Detect which cell encompasses the target text, then output its (x, y) center coordinate. 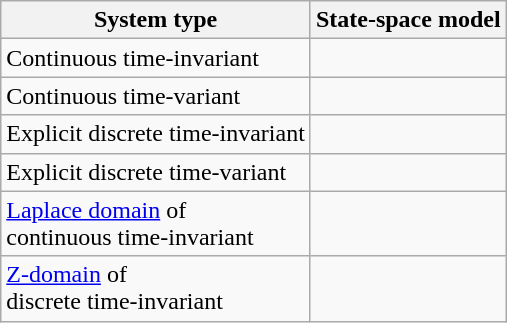
Laplace domain ofcontinuous time-invariant (156, 224)
Explicit discrete time-variant (156, 172)
Continuous time-invariant (156, 58)
Explicit discrete time-invariant (156, 134)
State-space model (408, 20)
Continuous time-variant (156, 96)
Z-domain ofdiscrete time-invariant (156, 288)
System type (156, 20)
